Determine the (x, y) coordinate at the center of the cell enclosing the given text.  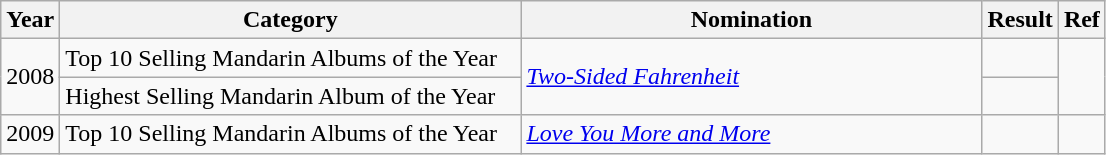
2009 (30, 134)
2008 (30, 77)
Category (290, 20)
Result (1020, 20)
Love You More and More (752, 134)
Two-Sided Fahrenheit (752, 77)
Year (30, 20)
Highest Selling Mandarin Album of the Year (290, 96)
Ref (1082, 20)
Nomination (752, 20)
